Identify which cell holds the provided text, then report its (x, y) central coordinate. 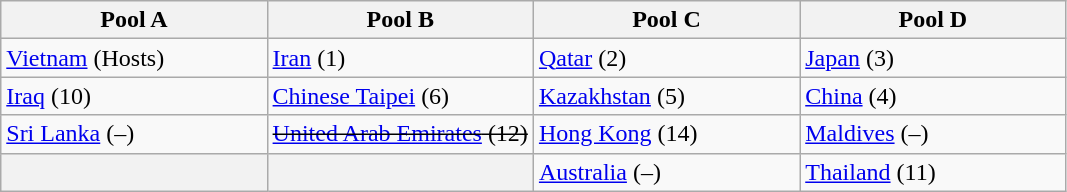
Qatar (2) (666, 58)
Pool D (933, 20)
Pool B (400, 20)
Sri Lanka (–) (134, 134)
Thailand (11) (933, 172)
Hong Kong (14) (666, 134)
Japan (3) (933, 58)
Australia (–) (666, 172)
Iraq (10) (134, 96)
United Arab Emirates (12) (400, 134)
Maldives (–) (933, 134)
China (4) (933, 96)
Kazakhstan (5) (666, 96)
Pool A (134, 20)
Chinese Taipei (6) (400, 96)
Iran (1) (400, 58)
Vietnam (Hosts) (134, 58)
Pool C (666, 20)
